Identify which cell holds the provided text, then report its [x, y] central coordinate. 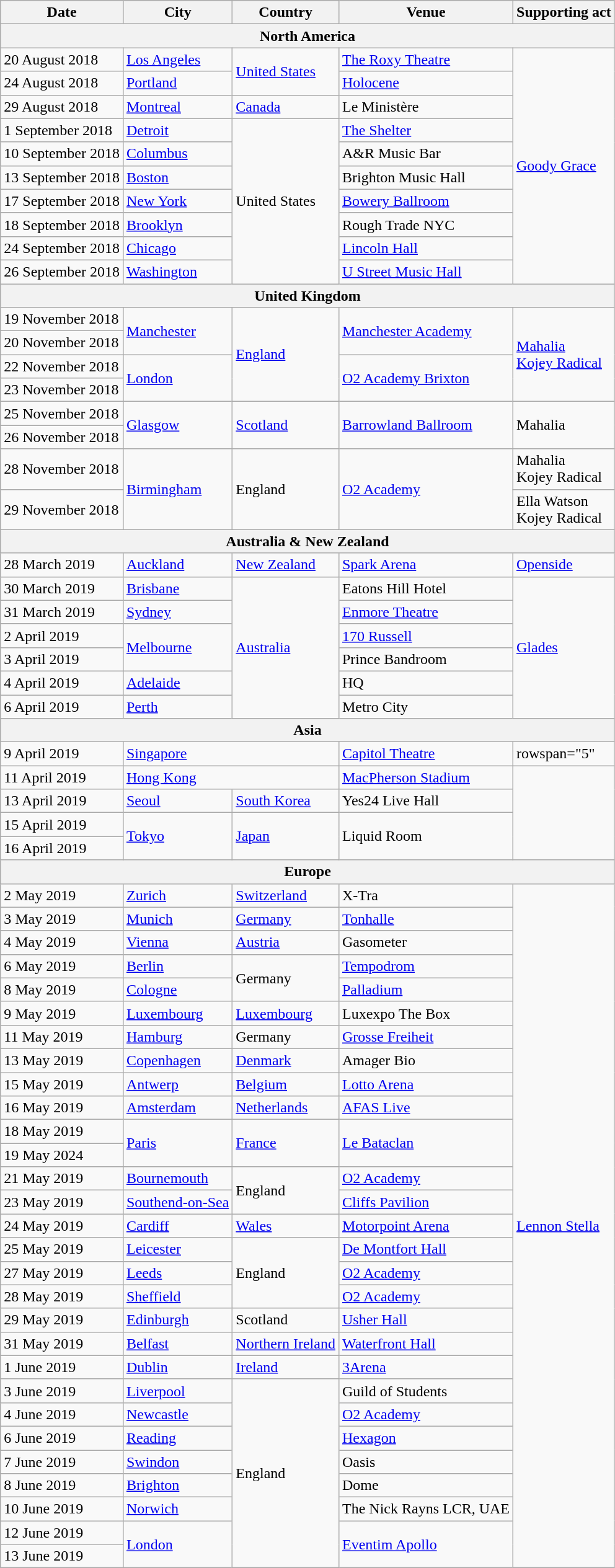
MacPherson Stadium [425, 777]
Columbus [177, 154]
3 April 2019 [62, 659]
10 June 2019 [62, 1509]
New York [177, 201]
Northern Ireland [286, 1344]
Vienna [177, 942]
Boston [177, 177]
Birmingham [177, 489]
13 May 2019 [62, 1060]
26 November 2018 [62, 437]
23 May 2019 [62, 1202]
Auckland [177, 565]
Ireland [286, 1367]
170 Russell [425, 636]
Paris [177, 1143]
HQ [425, 683]
Venue [425, 12]
Adelaide [177, 683]
Wales [286, 1226]
8 June 2019 [62, 1486]
19 May 2024 [62, 1155]
20 November 2018 [62, 343]
De Montfort Hall [425, 1249]
10 September 2018 [62, 154]
Metro City [425, 706]
Tokyo [177, 836]
United Kingdom [307, 296]
Antwerp [177, 1084]
Copenhagen [177, 1060]
9 April 2019 [62, 754]
16 April 2019 [62, 848]
Leeds [177, 1273]
Brooklyn [177, 224]
The Nick Rayns LCR, UAE [425, 1509]
Swindon [177, 1461]
6 June 2019 [62, 1438]
South Korea [286, 801]
Gasometer [425, 942]
30 March 2019 [62, 588]
2 May 2019 [62, 895]
Reading [177, 1438]
22 November 2018 [62, 366]
Ella WatsonKojey Radical [564, 510]
Hamburg [177, 1037]
26 September 2018 [62, 272]
Asia [307, 730]
Netherlands [286, 1108]
Sheffield [177, 1296]
28 March 2019 [62, 565]
Sydney [177, 612]
France [286, 1143]
Mahalia [564, 425]
6 April 2019 [62, 706]
12 June 2019 [62, 1533]
Waterfront Hall [425, 1344]
Glasgow [177, 425]
29 November 2018 [62, 510]
Manchester [177, 331]
Cliffs Pavilion [425, 1202]
Portland [177, 83]
Tempodrom [425, 966]
Capitol Theatre [425, 754]
Europe [307, 872]
The Shelter [425, 130]
31 May 2019 [62, 1344]
13 September 2018 [62, 177]
Liquid Room [425, 836]
Belfast [177, 1344]
Edinburgh [177, 1320]
Cologne [177, 990]
Dublin [177, 1367]
Barrowland Ballroom [425, 425]
Holocene [425, 83]
Brighton Music Hall [425, 177]
Lotto Arena [425, 1084]
Guild of Students [425, 1391]
15 May 2019 [62, 1084]
28 May 2019 [62, 1296]
13 April 2019 [62, 801]
Usher Hall [425, 1320]
Manchester Academy [425, 331]
29 May 2019 [62, 1320]
Tonhalle [425, 919]
Singapore [231, 754]
Bowery Ballroom [425, 201]
Berlin [177, 966]
31 March 2019 [62, 612]
Rough Trade NYC [425, 224]
Country [286, 12]
28 November 2018 [62, 469]
6 May 2019 [62, 966]
Glades [564, 647]
Goody Grace [564, 166]
Washington [177, 272]
17 September 2018 [62, 201]
3Arena [425, 1367]
X-Tra [425, 895]
8 May 2019 [62, 990]
A&R Music Bar [425, 154]
4 June 2019 [62, 1414]
11 May 2019 [62, 1037]
27 May 2019 [62, 1273]
23 November 2018 [62, 390]
13 June 2019 [62, 1556]
Supporting act [564, 12]
Palladium [425, 990]
City [177, 12]
Japan [286, 836]
3 May 2019 [62, 919]
18 September 2018 [62, 224]
Denmark [286, 1060]
24 May 2019 [62, 1226]
24 September 2018 [62, 248]
Grosse Freiheit [425, 1037]
Melbourne [177, 647]
U Street Music Hall [425, 272]
Le Bataclan [425, 1143]
24 August 2018 [62, 83]
1 September 2018 [62, 130]
25 May 2019 [62, 1249]
Lincoln Hall [425, 248]
2 April 2019 [62, 636]
Bournemouth [177, 1179]
Lennon Stella [564, 1226]
Chicago [177, 248]
Eventim Apollo [425, 1544]
Detroit [177, 130]
Oasis [425, 1461]
Leicester [177, 1249]
Le Ministère [425, 107]
25 November 2018 [62, 414]
4 May 2019 [62, 942]
11 April 2019 [62, 777]
21 May 2019 [62, 1179]
Perth [177, 706]
9 May 2019 [62, 1013]
New Zealand [286, 565]
Austria [286, 942]
7 June 2019 [62, 1461]
29 August 2018 [62, 107]
Yes24 Live Hall [425, 801]
O2 Academy Brixton [425, 378]
Hexagon [425, 1438]
North America [307, 36]
19 November 2018 [62, 319]
1 June 2019 [62, 1367]
20 August 2018 [62, 60]
15 April 2019 [62, 825]
Seoul [177, 801]
Enmore Theatre [425, 612]
Date [62, 12]
Munich [177, 919]
Motorpoint Arena [425, 1226]
Los Angeles [177, 60]
Liverpool [177, 1391]
Brighton [177, 1486]
Dome [425, 1486]
Hong Kong [231, 777]
rowspan="5" [564, 754]
Cardiff [177, 1226]
Newcastle [177, 1414]
16 May 2019 [62, 1108]
Amager Bio [425, 1060]
Southend-on-Sea [177, 1202]
18 May 2019 [62, 1132]
Prince Bandroom [425, 659]
Australia & New Zealand [307, 541]
4 April 2019 [62, 683]
Belgium [286, 1084]
Amsterdam [177, 1108]
Spark Arena [425, 565]
Canada [286, 107]
Brisbane [177, 588]
AFAS Live [425, 1108]
Montreal [177, 107]
The Roxy Theatre [425, 60]
Luxexpo The Box [425, 1013]
Switzerland [286, 895]
Eatons Hill Hotel [425, 588]
Openside [564, 565]
Australia [286, 647]
Norwich [177, 1509]
Zurich [177, 895]
3 June 2019 [62, 1391]
